Identify which cell holds the provided text, then report its [X, Y] central coordinate. 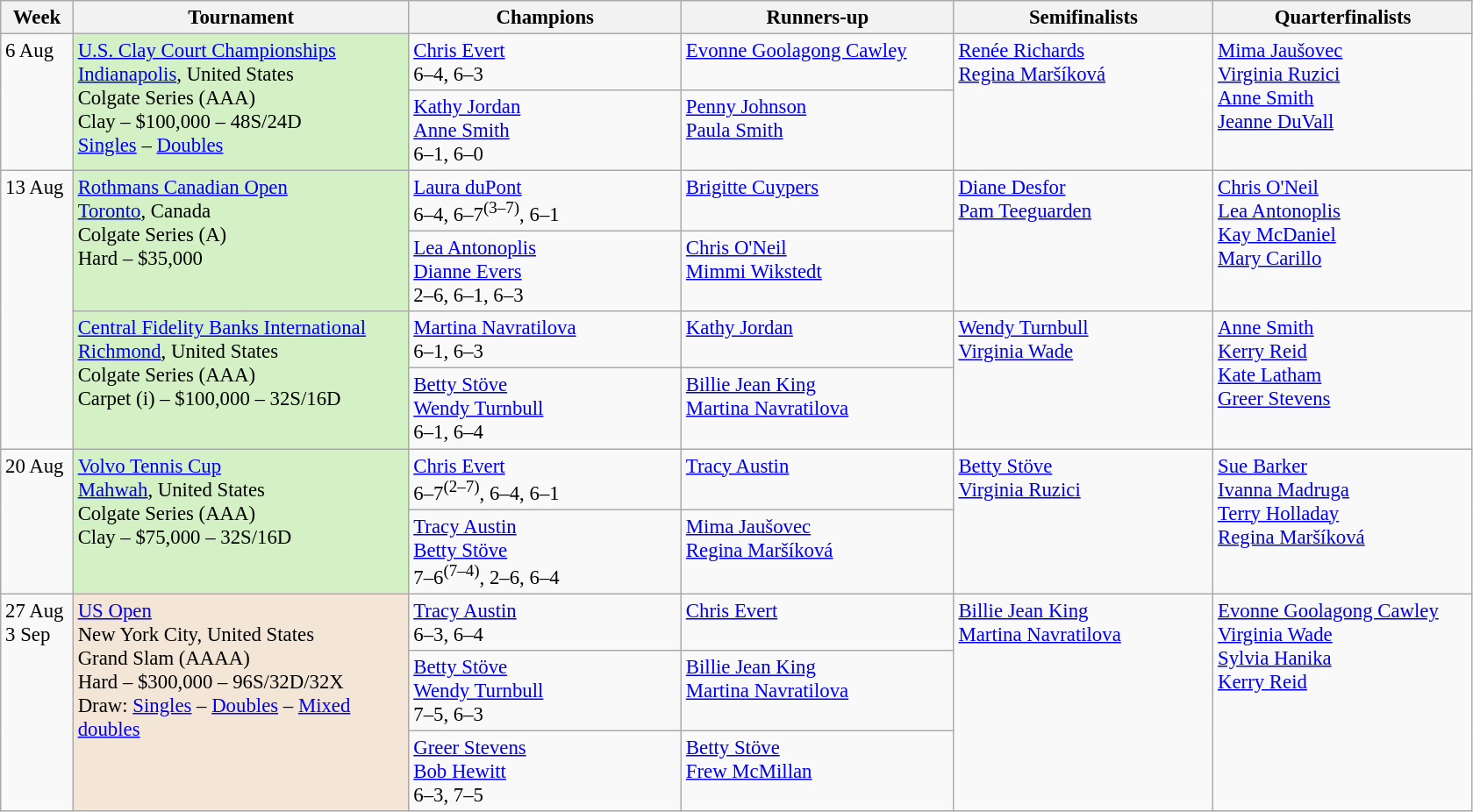
Diane Desfor Pam Teeguarden [1083, 242]
Wendy Turnbull Virginia Wade [1083, 381]
13 Aug [37, 310]
Tracy Austin Betty Stöve 7–6(7–4), 2–6, 6–4 [546, 552]
Rothmans Canadian Open Toronto, CanadaColgate Series (A)Hard – $35,000 [240, 242]
27 Aug3 Sep [37, 702]
Evonne Goolagong Cawley Virginia Wade Sylvia Hanika Kerry Reid [1343, 702]
Penny Johnson Paula Smith [818, 131]
Kathy Jordan [818, 340]
Central Fidelity Banks International Richmond, United StatesColgate Series (AAA)Carpet (i) – $100,000 – 32S/16D [240, 381]
Sue Barker Ivanna Madruga Terry Holladay Regina Maršíková [1343, 521]
Laura duPont6–4, 6–7(3–7), 6–1 [546, 202]
US Open New York City, United StatesGrand Slam (AAAA)Hard – $300,000 – 96S/32D/32XDraw: Singles – Doubles – Mixed doubles [240, 702]
Quarterfinalists [1343, 18]
Betty Stöve Wendy Turnbull7–5, 6–3 [546, 691]
Mima Jaušovec Virginia Ruzici Anne Smith Jeanne DuVall [1343, 103]
Semifinalists [1083, 18]
Week [37, 18]
Chris Evert6–4, 6–3 [546, 63]
Mima Jaušovec Regina Maršíková [818, 552]
Chris Evert [818, 623]
Evonne Goolagong Cawley [818, 63]
6 Aug [37, 103]
Martina Navratilova6–1, 6–3 [546, 340]
Champions [546, 18]
Runners-up [818, 18]
Lea Antonoplis Dianne Evers2–6, 6–1, 6–3 [546, 272]
Chris Evert6–7(2–7), 6–4, 6–1 [546, 479]
Tournament [240, 18]
Volvo Tennis Cup Mahwah, United StatesColgate Series (AAA)Clay – $75,000 – 32S/16D [240, 521]
Chris O'Neil Lea Antonoplis Kay McDaniel Mary Carillo [1343, 242]
Kathy Jordan Anne Smith6–1, 6–0 [546, 131]
Betty Stöve Frew McMillan [818, 771]
Betty Stöve Wendy Turnbull 6–1, 6–4 [546, 409]
20 Aug [37, 521]
U.S. Clay Court Championships Indianapolis, United StatesColgate Series (AAA)Clay – $100,000 – 48S/24DSingles – Doubles [240, 103]
Anne Smith Kerry Reid Kate Latham Greer Stevens [1343, 381]
Betty Stöve Virginia Ruzici [1083, 521]
Brigitte Cuypers [818, 202]
Renée Richards Regina Maršíková [1083, 103]
Greer Stevens Bob Hewitt6–3, 7–5 [546, 771]
Chris O'Neil Mimmi Wikstedt [818, 272]
Tracy Austin6–3, 6–4 [546, 623]
Tracy Austin [818, 479]
